Detect which cell encompasses the target text, then output its [X, Y] center coordinate. 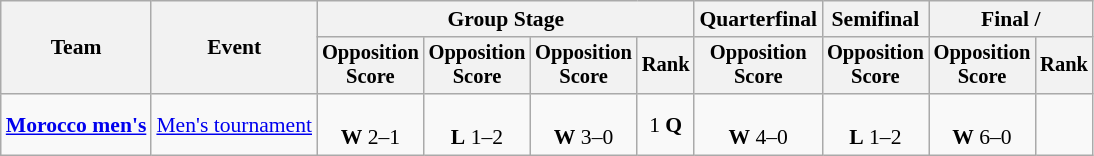
Group Stage [506, 19]
Morocco men's [76, 124]
W 2–1 [370, 124]
W 4–0 [758, 124]
Event [234, 48]
W 3–0 [584, 124]
Semifinal [876, 19]
Quarterfinal [758, 19]
Final / [1011, 19]
1 Q [666, 124]
W 6–0 [982, 124]
Team [76, 48]
Men's tournament [234, 124]
